Find where the given text appears and provide that cell's center as (X, Y) coordinate. 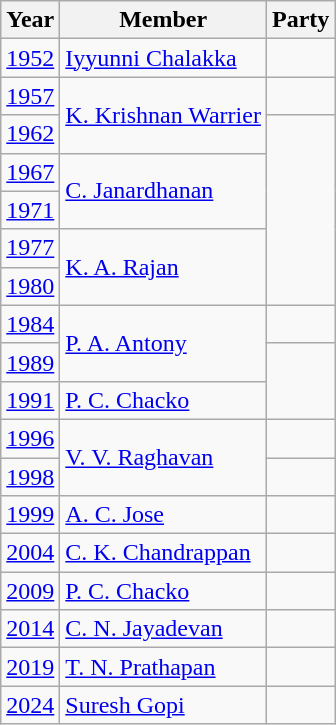
1998 (30, 477)
1999 (30, 515)
A. C. Jose (164, 515)
2024 (30, 705)
V. V. Raghavan (164, 457)
C. N. Jayadevan (164, 629)
P. A. Antony (164, 343)
1984 (30, 324)
1977 (30, 248)
K. Krishnan Warrier (164, 115)
Year (30, 20)
1996 (30, 438)
T. N. Prathapan (164, 667)
2009 (30, 591)
1967 (30, 172)
C. K. Chandrappan (164, 553)
1971 (30, 210)
Party (300, 20)
C. Janardhanan (164, 191)
1957 (30, 96)
2019 (30, 667)
2014 (30, 629)
1952 (30, 58)
1980 (30, 286)
2004 (30, 553)
Member (164, 20)
1991 (30, 400)
1989 (30, 362)
Iyyunni Chalakka (164, 58)
Suresh Gopi (164, 705)
K. A. Rajan (164, 267)
1962 (30, 134)
